Pinpoint the cell where the given text exists, returning its (X, Y) midpoint coordinate. 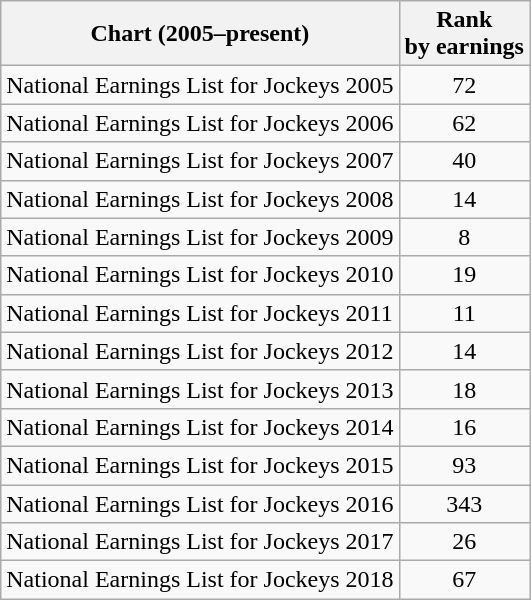
National Earnings List for Jockeys 2011 (200, 313)
National Earnings List for Jockeys 2015 (200, 465)
National Earnings List for Jockeys 2008 (200, 199)
National Earnings List for Jockeys 2009 (200, 237)
18 (464, 389)
26 (464, 542)
72 (464, 85)
62 (464, 123)
8 (464, 237)
National Earnings List for Jockeys 2014 (200, 427)
National Earnings List for Jockeys 2018 (200, 580)
343 (464, 503)
National Earnings List for Jockeys 2005 (200, 85)
Chart (2005–present) (200, 34)
National Earnings List for Jockeys 2013 (200, 389)
19 (464, 275)
16 (464, 427)
National Earnings List for Jockeys 2012 (200, 351)
National Earnings List for Jockeys 2017 (200, 542)
40 (464, 161)
93 (464, 465)
National Earnings List for Jockeys 2007 (200, 161)
Rankby earnings (464, 34)
National Earnings List for Jockeys 2016 (200, 503)
National Earnings List for Jockeys 2010 (200, 275)
11 (464, 313)
67 (464, 580)
National Earnings List for Jockeys 2006 (200, 123)
